From the cell containing the given text, extract its center point as (x, y) coordinate. 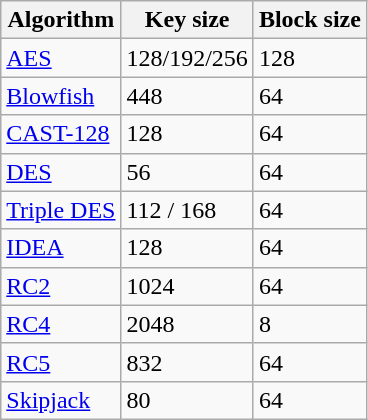
DES (61, 172)
832 (187, 362)
448 (187, 96)
CAST-128 (61, 134)
Blowfish (61, 96)
Key size (187, 20)
128/192/256 (187, 58)
Block size (310, 20)
1024 (187, 286)
AES (61, 58)
RC4 (61, 324)
RC2 (61, 286)
Skipjack (61, 400)
80 (187, 400)
56 (187, 172)
Algorithm (61, 20)
8 (310, 324)
2048 (187, 324)
IDEA (61, 248)
RC5 (61, 362)
Triple DES (61, 210)
112 / 168 (187, 210)
